Identify which cell holds the provided text, then report its (x, y) central coordinate. 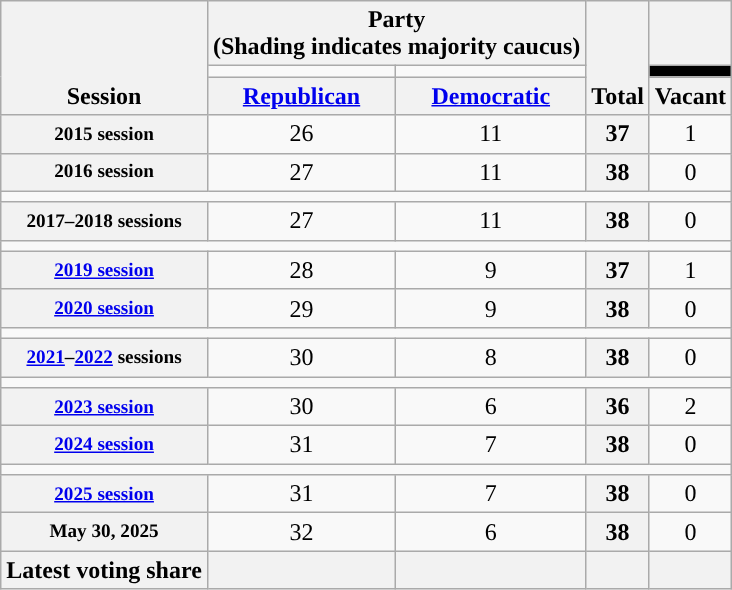
Vacant (690, 96)
2 (690, 407)
Republican (301, 96)
2020 session (104, 308)
2017–2018 sessions (104, 221)
Latest voting share (104, 570)
2015 session (104, 134)
28 (301, 270)
8 (491, 357)
32 (301, 532)
2016 session (104, 172)
Party(Shading indicates majority caucus) (396, 34)
2021–2022 sessions (104, 357)
2019 session (104, 270)
Total (618, 58)
2023 session (104, 407)
29 (301, 308)
Session (104, 58)
36 (618, 407)
Democratic (491, 96)
2024 session (104, 445)
May 30, 2025 (104, 532)
26 (301, 134)
2025 session (104, 494)
